Capture the cell that displays the provided text and extract its (x, y) central coordinate. 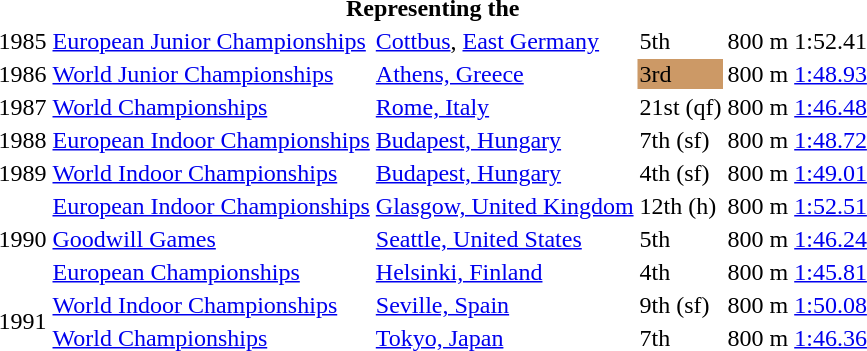
Seville, Spain (504, 305)
4th (680, 272)
Athens, Greece (504, 74)
Rome, Italy (504, 107)
Goodwill Games (211, 239)
Glasgow, United Kingdom (504, 206)
European Championships (211, 272)
European Junior Championships (211, 41)
7th (sf) (680, 140)
12th (h) (680, 206)
21st (qf) (680, 107)
4th (sf) (680, 173)
Helsinki, Finland (504, 272)
9th (sf) (680, 305)
World Championships (211, 107)
Cottbus, East Germany (504, 41)
3rd (680, 74)
Seattle, United States (504, 239)
World Junior Championships (211, 74)
